Identify which cell holds the provided text, then report its (X, Y) central coordinate. 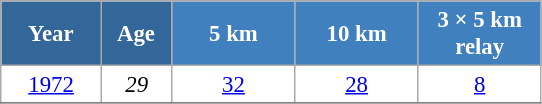
Year (52, 34)
3 × 5 km relay (480, 34)
10 km (356, 34)
5 km (234, 34)
1972 (52, 85)
8 (480, 85)
28 (356, 85)
Age (136, 34)
29 (136, 85)
32 (234, 85)
